Identify which cell holds the provided text, then report its (x, y) central coordinate. 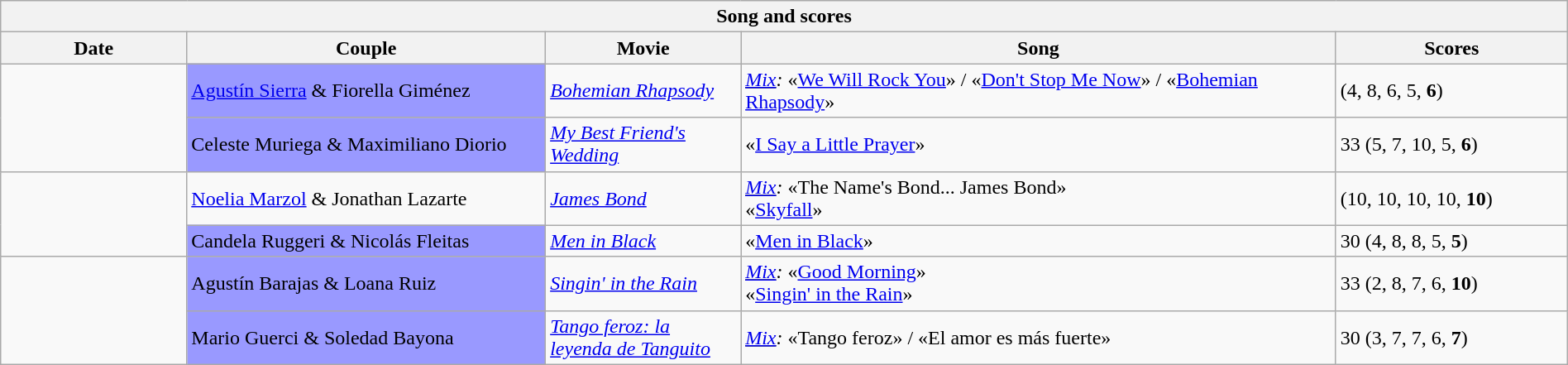
Noelia Marzol & Jonathan Lazarte (366, 199)
«Men in Black» (1039, 241)
30 (3, 7, 7, 6, 7) (1451, 338)
Celeste Muriega & Maximiliano Diorio (366, 144)
My Best Friend's Wedding (643, 144)
Mix: «The Name's Bond... James Bond» «Skyfall» (1039, 199)
«I Say a Little Prayer» (1039, 144)
Mix: «Good Morning» «Singin' in the Rain» (1039, 283)
Agustín Sierra & Fiorella Giménez (366, 91)
Couple (366, 48)
(10, 10, 10, 10, 10) (1451, 199)
Men in Black (643, 241)
Bohemian Rhapsody (643, 91)
(4, 8, 6, 5, 6) (1451, 91)
Mix: «Tango feroz» / «El amor es más fuerte» (1039, 338)
Song and scores (784, 17)
Date (94, 48)
33 (5, 7, 10, 5, 6) (1451, 144)
Movie (643, 48)
Tango feroz: la leyenda de Tanguito (643, 338)
Candela Ruggeri & Nicolás Fleitas (366, 241)
Song (1039, 48)
30 (4, 8, 8, 5, 5) (1451, 241)
Mario Guerci & Soledad Bayona (366, 338)
33 (2, 8, 7, 6, 10) (1451, 283)
Scores (1451, 48)
Singin' in the Rain (643, 283)
James Bond (643, 199)
Mix: «We Will Rock You» / «Don't Stop Me Now» / «Bohemian Rhapsody» (1039, 91)
Agustín Barajas & Loana Ruiz (366, 283)
